Provide the (X, Y) coordinate of the cell's center where the given text is located.  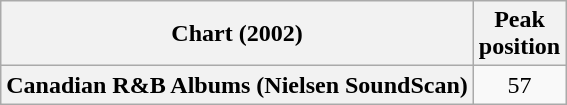
Peakposition (519, 34)
57 (519, 85)
Canadian R&B Albums (Nielsen SoundScan) (238, 85)
Chart (2002) (238, 34)
